Output the [X, Y] coordinate of the center of the cell containing the given text.  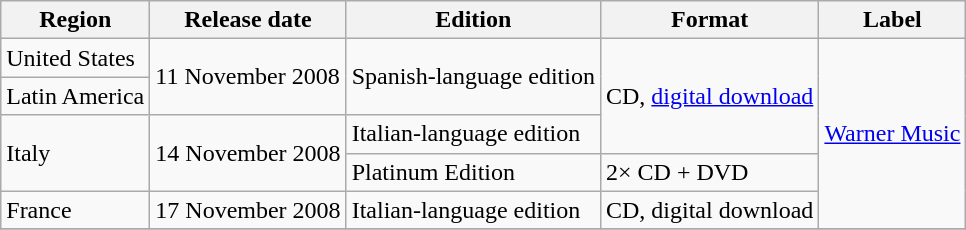
Italy [76, 153]
Spanish-language edition [473, 77]
Region [76, 20]
Latin America [76, 96]
Platinum Edition [473, 172]
17 November 2008 [248, 210]
Edition [473, 20]
Format [709, 20]
United States [76, 58]
Release date [248, 20]
Label [892, 20]
France [76, 210]
11 November 2008 [248, 77]
14 November 2008 [248, 153]
Warner Music [892, 134]
2× CD + DVD [709, 172]
